Scan for the cell matching the given text and deliver its [X, Y] coordinate at center. 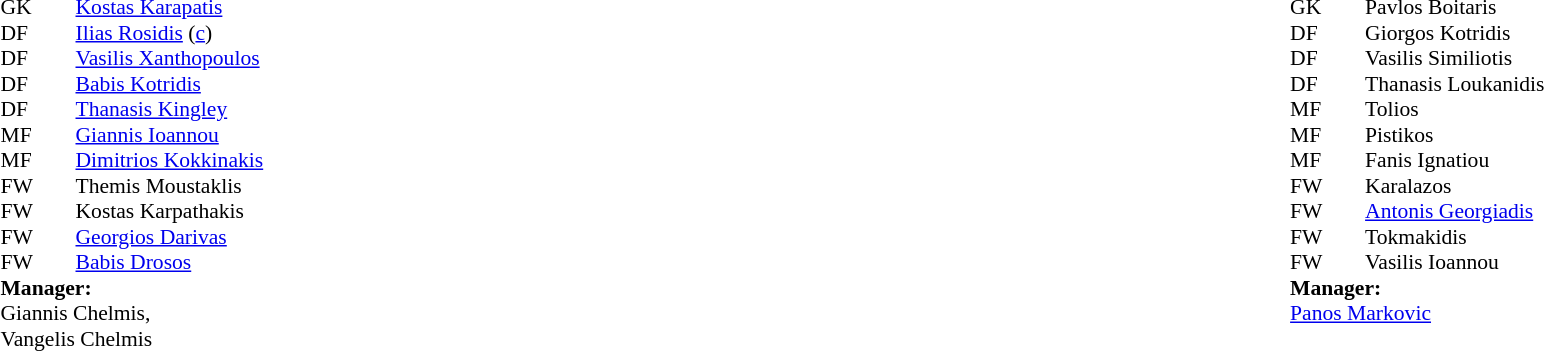
Babis Kotridis [170, 84]
Karalazos [1454, 186]
Vasilis Ioannou [1454, 263]
Kostas Karpathakis [170, 211]
Fanis Ignatiou [1454, 161]
Dimitrios Kokkinakis [170, 161]
Themis Moustaklis [170, 186]
Vasilis Xanthopoulos [170, 59]
Antonis Georgiadis [1454, 211]
Panos Markovic [1417, 313]
Pistikos [1454, 135]
Ilias Rosidis (c) [170, 33]
Giorgos Kotridis [1454, 33]
Giannis Ioannou [170, 135]
Giannis Chelmis, Vangelis Chelmis [132, 326]
Thanasis Loukanidis [1454, 84]
Babis Drosos [170, 263]
Thanasis Kingley [170, 109]
Tolios [1454, 109]
Georgios Darivas [170, 237]
Vasilis Similiotis [1454, 59]
Tokmakidis [1454, 237]
